From the cell containing the given text, extract its center point as (x, y) coordinate. 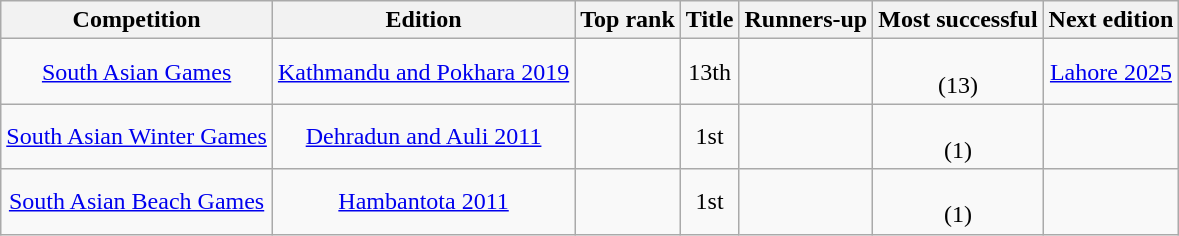
Competition (137, 20)
Title (710, 20)
Runners-up (806, 20)
Hambantota 2011 (423, 202)
13th (710, 72)
Most successful (958, 20)
Kathmandu and Pokhara 2019 (423, 72)
Lahore 2025 (1111, 72)
Dehradun and Auli 2011 (423, 136)
Edition (423, 20)
South Asian Winter Games (137, 136)
Next edition (1111, 20)
(13) (958, 72)
South Asian Games (137, 72)
South Asian Beach Games (137, 202)
Top rank (628, 20)
